Find where the given text appears and provide that cell's center as (X, Y) coordinate. 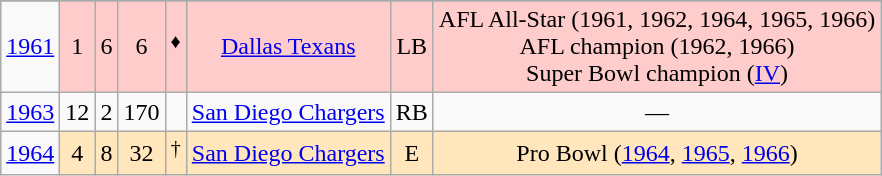
— (656, 112)
1964 (30, 154)
Dallas Texans (288, 47)
4 (78, 154)
LB (412, 47)
1961 (30, 47)
8 (106, 154)
♦ (176, 47)
32 (142, 154)
1 (78, 47)
1963 (30, 112)
AFL All-Star (1961, 1962, 1964, 1965, 1966)AFL champion (1962, 1966)Super Bowl champion (IV) (656, 47)
12 (78, 112)
170 (142, 112)
2 (106, 112)
Pro Bowl (1964, 1965, 1966) (656, 154)
RB (412, 112)
† (176, 154)
E (412, 154)
